From the cell containing the given text, extract its center point as [x, y] coordinate. 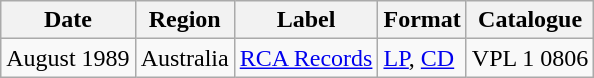
Australia [184, 58]
August 1989 [68, 58]
Label [306, 20]
RCA Records [306, 58]
LP, CD [422, 58]
Region [184, 20]
VPL 1 0806 [530, 58]
Date [68, 20]
Format [422, 20]
Catalogue [530, 20]
